Scan for the cell matching the given text and deliver its [X, Y] coordinate at center. 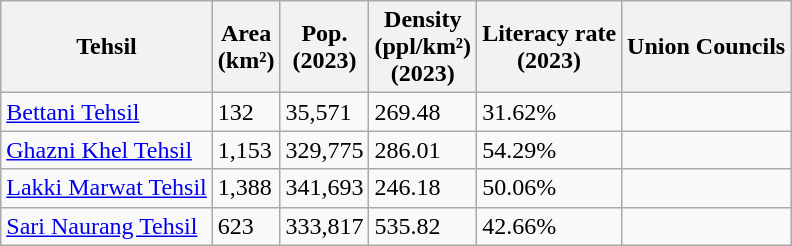
31.62% [550, 112]
132 [246, 112]
50.06% [550, 188]
535.82 [423, 226]
42.66% [550, 226]
Sari Naurang Tehsil [107, 226]
1,388 [246, 188]
Density(ppl/km²)(2023) [423, 47]
341,693 [324, 188]
333,817 [324, 226]
623 [246, 226]
Lakki Marwat Tehsil [107, 188]
Ghazni Khel Tehsil [107, 150]
Area(km²) [246, 47]
35,571 [324, 112]
269.48 [423, 112]
246.18 [423, 188]
Literacy rate(2023) [550, 47]
54.29% [550, 150]
Union Councils [706, 47]
329,775 [324, 150]
Pop.(2023) [324, 47]
286.01 [423, 150]
Tehsil [107, 47]
Bettani Tehsil [107, 112]
1,153 [246, 150]
